Return (x, y) of the center of cell containing provided text 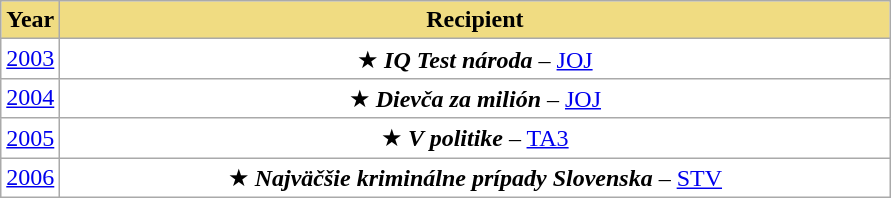
2006 (30, 178)
2004 (30, 98)
2003 (30, 59)
★ Dievča za milión – JOJ (475, 98)
2005 (30, 138)
Recipient (475, 20)
★ Najväčšie kriminálne prípady Slovenska – STV (475, 178)
Year (30, 20)
★ IQ Test národa – JOJ (475, 59)
★ V politike – TA3 (475, 138)
